From the cell containing the given text, extract its center point as [X, Y] coordinate. 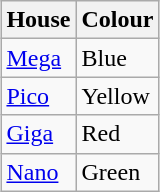
House [38, 20]
Mega [38, 58]
Colour [118, 20]
Green [118, 172]
Pico [38, 96]
Nano [38, 172]
Blue [118, 58]
Giga [38, 134]
Red [118, 134]
Yellow [118, 96]
